Determine the [X, Y] coordinate at the center of the cell enclosing the given text.  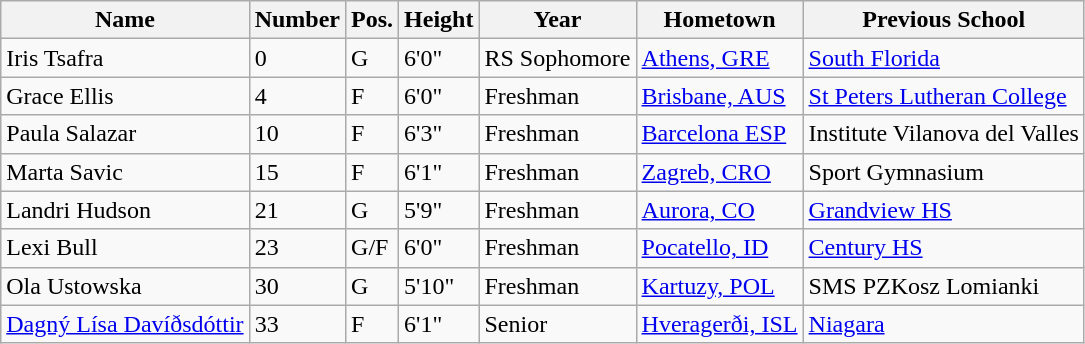
Landri Hudson [125, 210]
Grandview HS [944, 210]
Senior [558, 324]
21 [297, 210]
Kartuzy, POL [720, 286]
4 [297, 96]
Zagreb, CRO [720, 172]
15 [297, 172]
Previous School [944, 20]
30 [297, 286]
Hometown [720, 20]
Sport Gymnasium [944, 172]
Year [558, 20]
Iris Tsafra [125, 58]
Century HS [944, 248]
SMS PZKosz Lomianki [944, 286]
Height [439, 20]
Lexi Bull [125, 248]
33 [297, 324]
RS Sophomore [558, 58]
0 [297, 58]
Ola Ustowska [125, 286]
Brisbane, AUS [720, 96]
Marta Savic [125, 172]
Paula Salazar [125, 134]
10 [297, 134]
Pocatello, ID [720, 248]
South Florida [944, 58]
Aurora, CO [720, 210]
Number [297, 20]
Dagný Lísa Davíðsdóttir [125, 324]
Barcelona ESP [720, 134]
G/F [372, 248]
Athens, GRE [720, 58]
23 [297, 248]
St Peters Lutheran College [944, 96]
Niagara [944, 324]
Grace Ellis [125, 96]
6'3" [439, 134]
Pos. [372, 20]
Name [125, 20]
Hveragerði, ISL [720, 324]
5'9" [439, 210]
5'10" [439, 286]
Institute Vilanova del Valles [944, 134]
